Identify which cell holds the provided text, then report its [x, y] central coordinate. 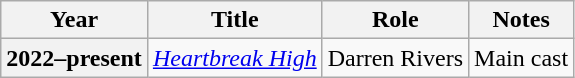
2022–present [74, 58]
Notes [522, 20]
Title [234, 20]
Darren Rivers [395, 58]
Main cast [522, 58]
Heartbreak High [234, 58]
Year [74, 20]
Role [395, 20]
